Identify which cell holds the provided text, then report its [x, y] central coordinate. 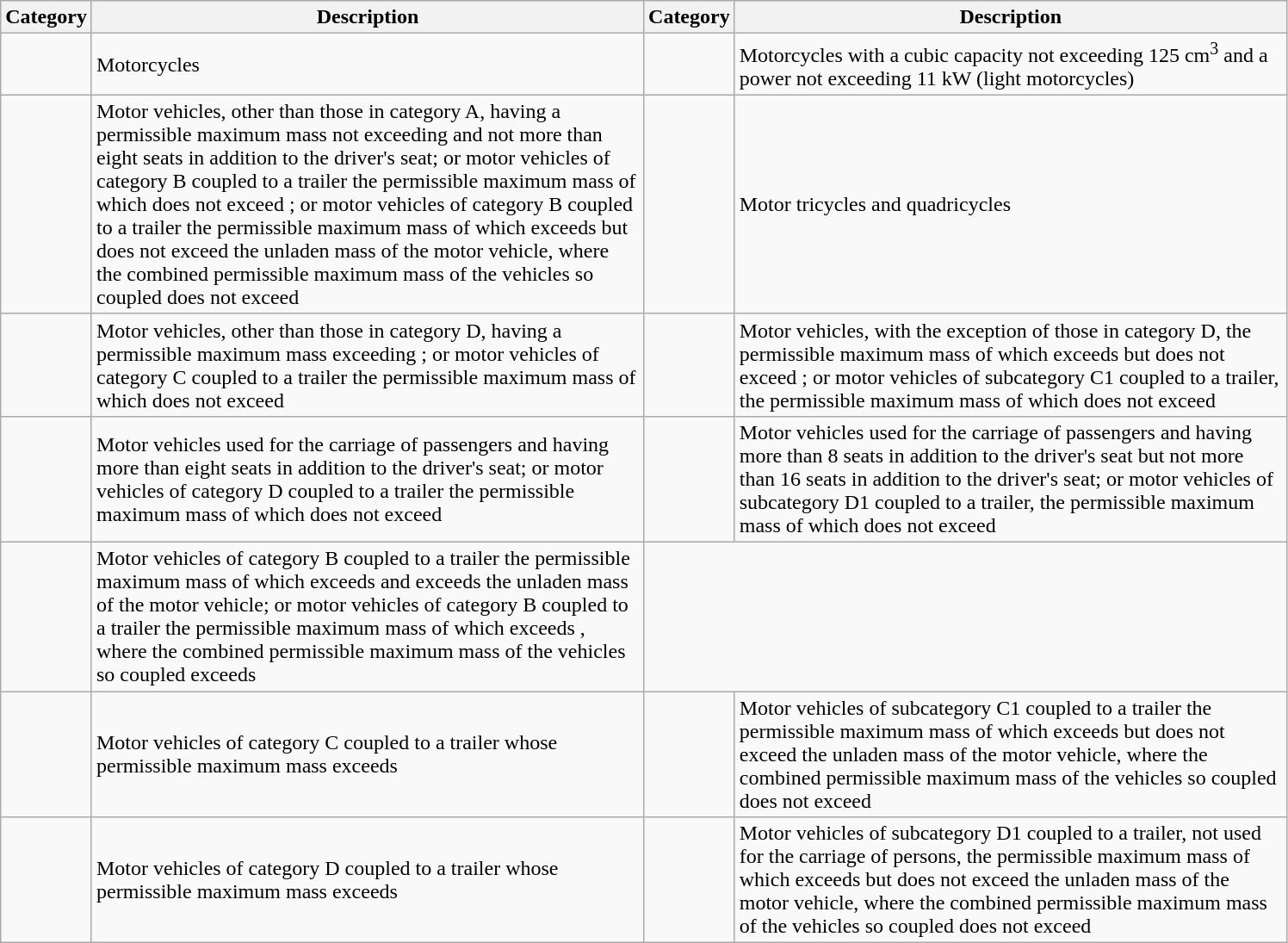
Motorcycles [367, 65]
Motor vehicles of category D coupled to a trailer whose permissible maximum mass exceeds [367, 880]
Motor vehicles of category С coupled to a trailer whose permissible maximum mass exceeds [367, 754]
Motorcycles with a cubic capacity not exceeding 125 cm3 and a power not exceeding 11 kW (light motorcycles) [1011, 65]
Motor tricycles and quadricycles [1011, 204]
